Provide the [x, y] coordinate of the cell's center where the given text is located.  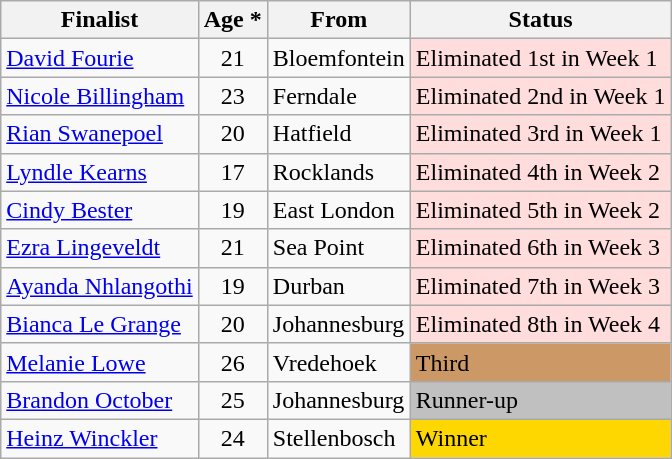
From [338, 20]
Rocklands [338, 172]
Ayanda Nhlangothi [100, 286]
Eliminated 6th in Week 3 [540, 248]
Eliminated 8th in Week 4 [540, 324]
Eliminated 7th in Week 3 [540, 286]
Bianca Le Grange [100, 324]
Bloemfontein [338, 58]
24 [232, 438]
Eliminated 5th in Week 2 [540, 210]
Heinz Winckler [100, 438]
Cindy Bester [100, 210]
Ezra Lingeveldt [100, 248]
Finalist [100, 20]
Ferndale [338, 96]
Eliminated 3rd in Week 1 [540, 134]
26 [232, 362]
23 [232, 96]
Runner-up [540, 400]
Age * [232, 20]
Hatfield [338, 134]
Rian Swanepoel [100, 134]
Nicole Billingham [100, 96]
Eliminated 1st in Week 1 [540, 58]
Lyndle Kearns [100, 172]
Third [540, 362]
Melanie Lowe [100, 362]
Vredehoek [338, 362]
25 [232, 400]
Durban [338, 286]
Winner [540, 438]
Status [540, 20]
Sea Point [338, 248]
Brandon October [100, 400]
Stellenbosch [338, 438]
Eliminated 2nd in Week 1 [540, 96]
Eliminated 4th in Week 2 [540, 172]
East London [338, 210]
David Fourie [100, 58]
17 [232, 172]
